From the cell containing the given text, extract its center point as (X, Y) coordinate. 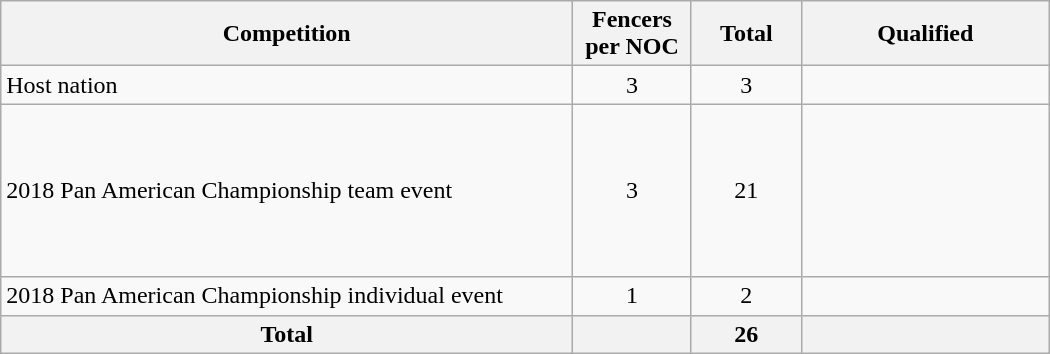
Host nation (287, 85)
2 (746, 296)
26 (746, 334)
1 (632, 296)
Qualified (925, 34)
Fencers per NOC (632, 34)
2018 Pan American Championship individual event (287, 296)
2018 Pan American Championship team event (287, 190)
Competition (287, 34)
21 (746, 190)
